Find where the given text appears and provide that cell's center as (X, Y) coordinate. 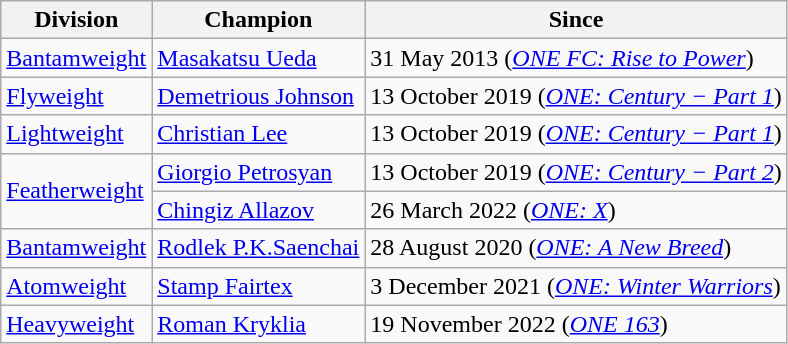
Giorgio Petrosyan (258, 172)
19 November 2022 (ONE 163) (576, 324)
Heavyweight (76, 324)
Rodlek P.K.Saenchai (258, 248)
31 May 2013 (ONE FC: Rise to Power) (576, 58)
Flyweight (76, 96)
13 October 2019 (ONE: Century − Part 2) (576, 172)
Masakatsu Ueda (258, 58)
Chingiz Allazov (258, 210)
Christian Lee (258, 134)
Division (76, 20)
28 August 2020 (ONE: A New Breed) (576, 248)
Since (576, 20)
Demetrious Johnson (258, 96)
Lightweight (76, 134)
Stamp Fairtex (258, 286)
Featherweight (76, 191)
Atomweight (76, 286)
Roman Kryklia (258, 324)
26 March 2022 (ONE: X) (576, 210)
3 December 2021 (ONE: Winter Warriors) (576, 286)
Champion (258, 20)
